Find where the given text appears and provide that cell's center as [X, Y] coordinate. 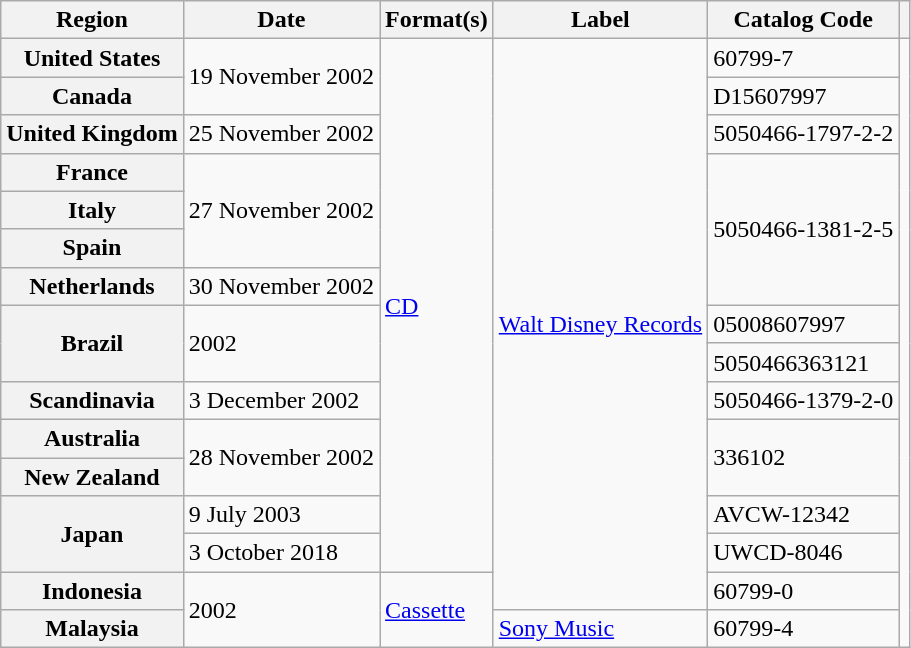
5050466-1379-2-0 [804, 400]
Label [600, 20]
5050466363121 [804, 362]
France [92, 172]
Canada [92, 96]
Australia [92, 438]
Sony Music [600, 629]
Spain [92, 248]
Catalog Code [804, 20]
Format(s) [437, 20]
05008607997 [804, 324]
60799-0 [804, 591]
336102 [804, 457]
3 October 2018 [281, 553]
Malaysia [92, 629]
60799-4 [804, 629]
UWCD-8046 [804, 553]
60799-7 [804, 58]
Italy [92, 210]
CD [437, 306]
D15607997 [804, 96]
Brazil [92, 343]
25 November 2002 [281, 134]
5050466-1381-2-5 [804, 229]
30 November 2002 [281, 286]
5050466-1797-2-2 [804, 134]
19 November 2002 [281, 77]
9 July 2003 [281, 515]
Scandinavia [92, 400]
Netherlands [92, 286]
New Zealand [92, 477]
28 November 2002 [281, 457]
AVCW-12342 [804, 515]
United Kingdom [92, 134]
3 December 2002 [281, 400]
United States [92, 58]
Japan [92, 534]
27 November 2002 [281, 210]
Region [92, 20]
Date [281, 20]
Cassette [437, 610]
Indonesia [92, 591]
Walt Disney Records [600, 324]
